Scan for the cell matching the given text and deliver its [x, y] coordinate at center. 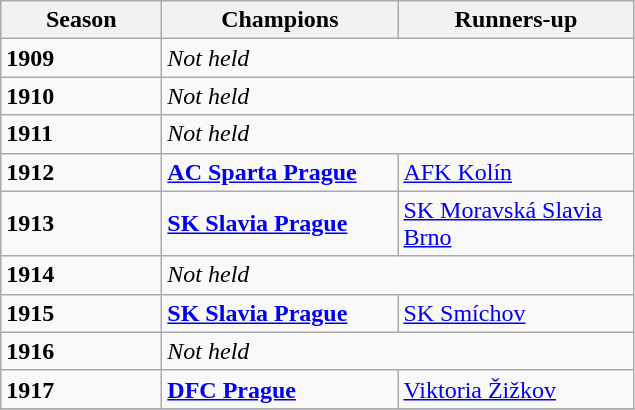
1917 [82, 389]
SK Moravská Slavia Brno [516, 224]
AC Sparta Prague [280, 172]
Viktoria Žižkov [516, 389]
Season [82, 20]
1916 [82, 351]
1909 [82, 58]
1914 [82, 275]
SK Smíchov [516, 313]
1915 [82, 313]
Champions [280, 20]
1913 [82, 224]
DFC Prague [280, 389]
AFK Kolín [516, 172]
Runners-up [516, 20]
1912 [82, 172]
1911 [82, 134]
1910 [82, 96]
